Pinpoint the cell where the given text exists, returning its (x, y) midpoint coordinate. 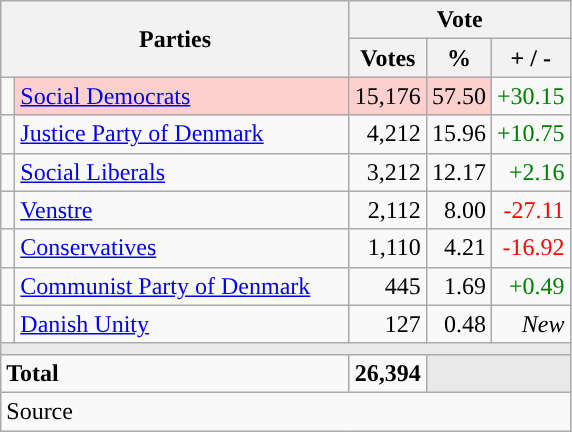
1.69 (458, 286)
3,212 (388, 172)
445 (388, 286)
Justice Party of Denmark (182, 134)
57.50 (458, 96)
Source (286, 411)
Social Democrats (182, 96)
0.48 (458, 324)
Social Liberals (182, 172)
Votes (388, 58)
New (530, 324)
12.17 (458, 172)
Conservatives (182, 248)
26,394 (388, 373)
4.21 (458, 248)
+30.15 (530, 96)
2,112 (388, 210)
15,176 (388, 96)
Parties (176, 39)
Vote (460, 20)
+2.16 (530, 172)
% (458, 58)
Communist Party of Denmark (182, 286)
Venstre (182, 210)
+10.75 (530, 134)
4,212 (388, 134)
1,110 (388, 248)
8.00 (458, 210)
-27.11 (530, 210)
15.96 (458, 134)
127 (388, 324)
+0.49 (530, 286)
Total (176, 373)
Danish Unity (182, 324)
-16.92 (530, 248)
+ / - (530, 58)
